Capture the cell that displays the provided text and extract its [x, y] central coordinate. 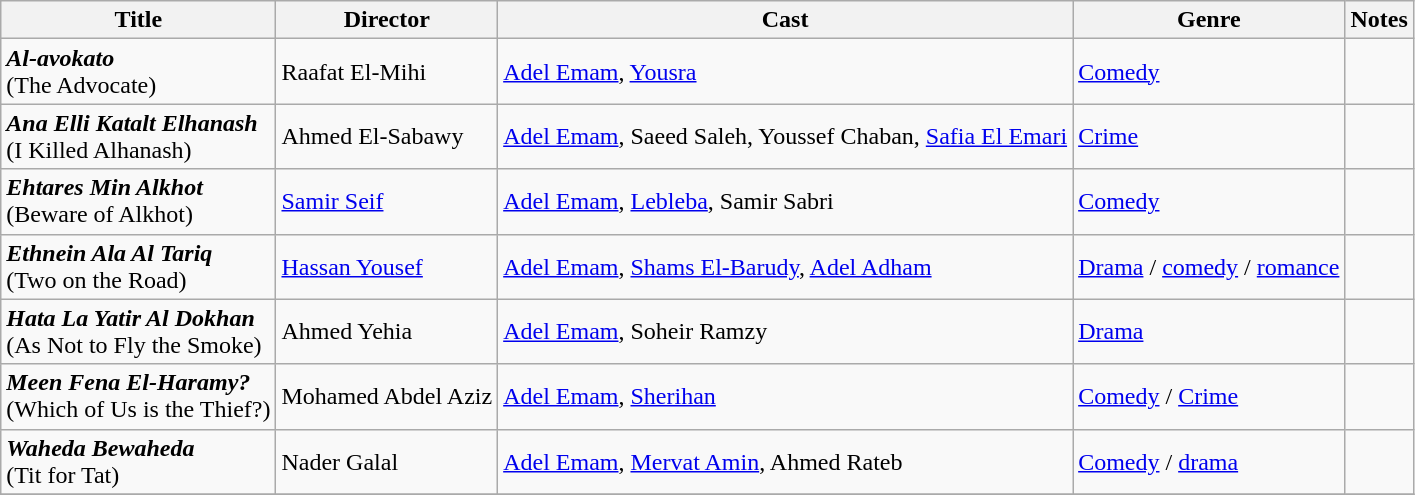
Raafat El-Mihi [387, 72]
Director [387, 20]
Crime [1209, 136]
Ehtares Min Alkhot(Beware of Alkhot) [138, 202]
Ahmed Yehia [387, 332]
Drama [1209, 332]
Drama / comedy / romance [1209, 266]
Comedy / Crime [1209, 396]
Mohamed Abdel Aziz [387, 396]
Genre [1209, 20]
Adel Emam, Saeed Saleh, Youssef Chaban, Safia El Emari [786, 136]
Samir Seif [387, 202]
Ana Elli Katalt Elhanash (I Killed Alhanash) [138, 136]
Hassan Yousef [387, 266]
Title [138, 20]
Notes [1379, 20]
Adel Emam, Lebleba, Samir Sabri [786, 202]
Nader Galal [387, 462]
Adel Emam, Sherihan [786, 396]
Ahmed El-Sabawy [387, 136]
Hata La Yatir Al Dokhan(As Not to Fly the Smoke) [138, 332]
Cast [786, 20]
Adel Emam, Shams El-Barudy, Adel Adham [786, 266]
Adel Emam, Soheir Ramzy [786, 332]
Ethnein Ala Al Tariq(Two on the Road) [138, 266]
Adel Emam, Yousra [786, 72]
Adel Emam, Mervat Amin, Ahmed Rateb [786, 462]
Comedy / drama [1209, 462]
Al-avokato(The Advocate) [138, 72]
Waheda Bewaheda(Tit for Tat) [138, 462]
Meen Fena El-Haramy?(Which of Us is the Thief?) [138, 396]
